Capture the cell that displays the provided text and extract its [x, y] central coordinate. 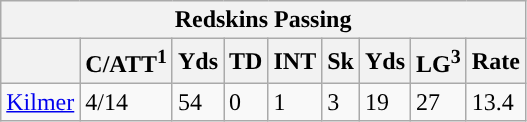
0 [246, 102]
19 [384, 102]
1 [295, 102]
4/14 [126, 102]
54 [198, 102]
INT [295, 62]
27 [439, 102]
Sk [341, 62]
13.4 [496, 102]
Rate [496, 62]
3 [341, 102]
C/ATT1 [126, 62]
TD [246, 62]
Kilmer [40, 102]
Redskins Passing [264, 20]
LG3 [439, 62]
